Output the (x, y) coordinate of the center of the cell containing the given text.  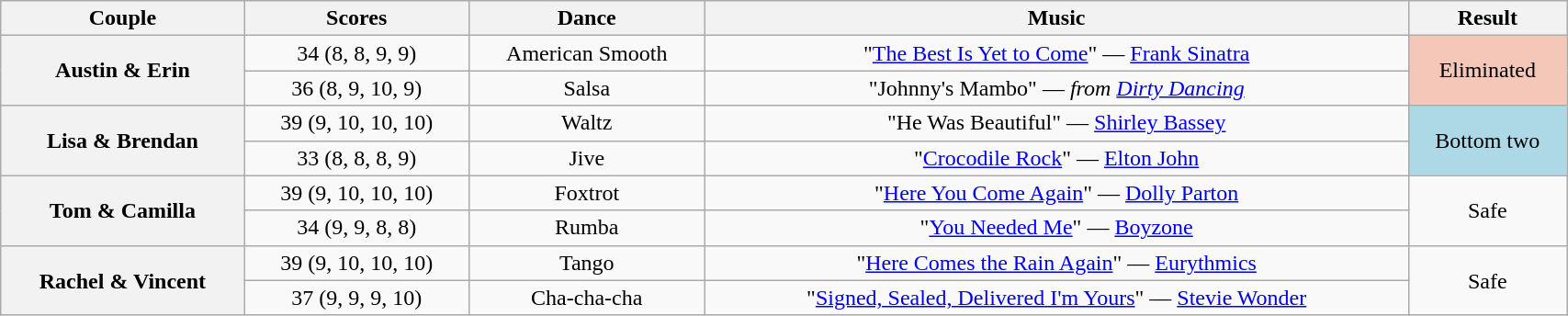
"The Best Is Yet to Come" — Frank Sinatra (1056, 53)
37 (9, 9, 9, 10) (356, 298)
34 (8, 8, 9, 9) (356, 53)
Eliminated (1488, 71)
Dance (586, 18)
Tom & Camilla (123, 210)
Salsa (586, 88)
"You Needed Me" — Boyzone (1056, 228)
34 (9, 9, 8, 8) (356, 228)
36 (8, 9, 10, 9) (356, 88)
"Here Comes the Rain Again" — Eurythmics (1056, 263)
Austin & Erin (123, 71)
"He Was Beautiful" — Shirley Bassey (1056, 123)
Scores (356, 18)
"Signed, Sealed, Delivered I'm Yours" — Stevie Wonder (1056, 298)
Rachel & Vincent (123, 280)
Couple (123, 18)
Result (1488, 18)
Bottom two (1488, 141)
Music (1056, 18)
Lisa & Brendan (123, 141)
American Smooth (586, 53)
33 (8, 8, 8, 9) (356, 158)
"Crocodile Rock" — Elton John (1056, 158)
"Johnny's Mambo" — from Dirty Dancing (1056, 88)
"Here You Come Again" — Dolly Parton (1056, 193)
Jive (586, 158)
Waltz (586, 123)
Cha-cha-cha (586, 298)
Rumba (586, 228)
Tango (586, 263)
Foxtrot (586, 193)
